Scan for the cell matching the given text and deliver its (x, y) coordinate at center. 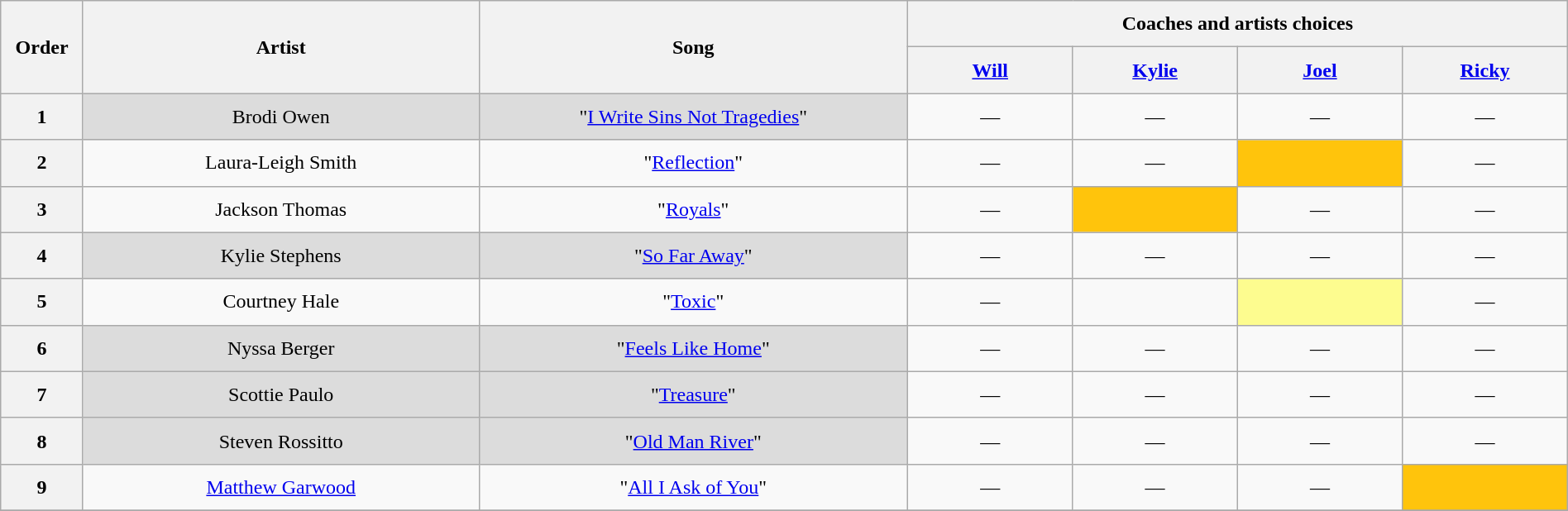
"So Far Away" (693, 255)
"Old Man River" (693, 441)
"Royals" (693, 209)
Laura-Leigh Smith (281, 163)
"Treasure" (693, 394)
3 (42, 209)
Artist (281, 47)
Scottie Paulo (281, 394)
Nyssa Berger (281, 348)
"All I Ask of You" (693, 487)
"Feels Like Home" (693, 348)
7 (42, 394)
8 (42, 441)
6 (42, 348)
2 (42, 163)
1 (42, 117)
4 (42, 255)
Will (991, 70)
Brodi Owen (281, 117)
"I Write Sins Not Tragedies" (693, 117)
Order (42, 47)
9 (42, 487)
Courtney Hale (281, 302)
5 (42, 302)
Matthew Garwood (281, 487)
Ricky (1485, 70)
Kylie (1154, 70)
Song (693, 47)
Joel (1320, 70)
Coaches and artists choices (1238, 24)
Steven Rossitto (281, 441)
"Toxic" (693, 302)
"Reflection" (693, 163)
Jackson Thomas (281, 209)
Kylie Stephens (281, 255)
